Find where the given text appears and provide that cell's center as [X, Y] coordinate. 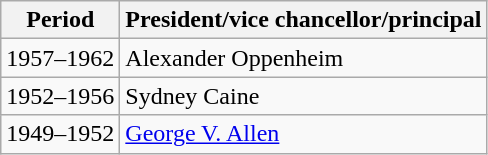
Sydney Caine [304, 96]
President/vice chancellor/principal [304, 20]
Period [60, 20]
1952–1956 [60, 96]
1957–1962 [60, 58]
George V. Allen [304, 134]
Alexander Oppenheim [304, 58]
1949–1952 [60, 134]
